Pinpoint the cell where the given text exists, returning its (X, Y) midpoint coordinate. 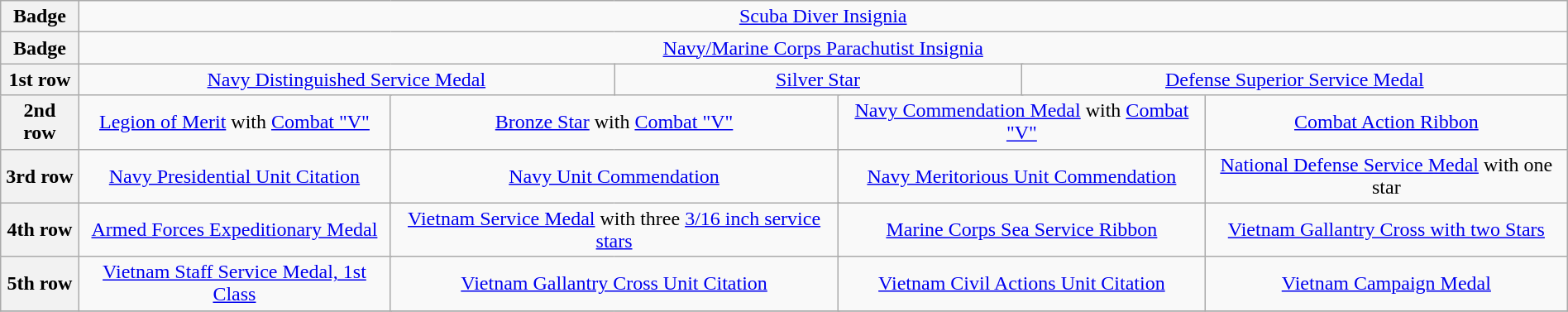
Vietnam Service Medal with three 3/16 inch service stars (614, 230)
Vietnam Staff Service Medal, 1st Class (235, 283)
Legion of Merit with Combat "V" (235, 122)
Navy Meritorious Unit Commendation (1021, 175)
Vietnam Gallantry Cross with two Stars (1386, 230)
1st row (40, 79)
Combat Action Ribbon (1386, 122)
Vietnam Civil Actions Unit Citation (1021, 283)
Navy/Marine Corps Parachutist Insignia (823, 48)
3rd row (40, 175)
Navy Distinguished Service Medal (346, 79)
Navy Presidential Unit Citation (235, 175)
2nd row (40, 122)
Bronze Star with Combat "V" (614, 122)
Vietnam Gallantry Cross Unit Citation (614, 283)
Vietnam Campaign Medal (1386, 283)
Scuba Diver Insignia (823, 17)
4th row (40, 230)
National Defense Service Medal with one star (1386, 175)
Marine Corps Sea Service Ribbon (1021, 230)
Navy Unit Commendation (614, 175)
Defense Superior Service Medal (1294, 79)
Armed Forces Expeditionary Medal (235, 230)
Navy Commendation Medal with Combat "V" (1021, 122)
Silver Star (819, 79)
5th row (40, 283)
